For the text-containing cell, return its midpoint in (x, y) coordinate format. 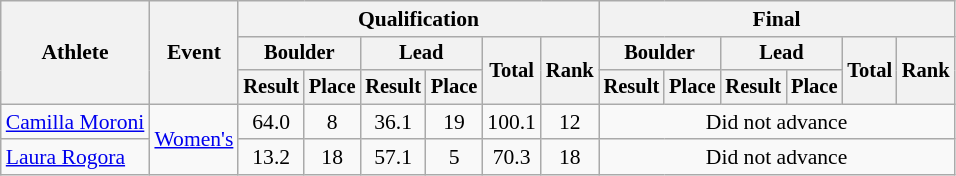
Women's (194, 140)
36.1 (393, 122)
13.2 (271, 158)
Camilla Moroni (76, 122)
70.3 (512, 158)
Final (777, 19)
19 (454, 122)
Laura Rogora (76, 158)
64.0 (271, 122)
Event (194, 52)
12 (570, 122)
100.1 (512, 122)
Qualification (418, 19)
Athlete (76, 52)
5 (454, 158)
57.1 (393, 158)
8 (332, 122)
